Output the (x, y) coordinate of the center of the cell containing the given text.  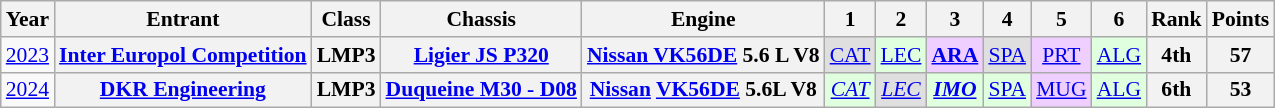
57 (1241, 55)
2024 (28, 90)
Class (346, 19)
4 (1007, 19)
2 (902, 19)
Engine (704, 19)
6th (1176, 90)
Ligier JS P320 (482, 55)
Rank (1176, 19)
Year (28, 19)
PRT (1062, 55)
6 (1119, 19)
Nissan VK56DE 5.6 L V8 (704, 55)
IMO (954, 90)
4th (1176, 55)
Inter Europol Competition (183, 55)
1 (850, 19)
2023 (28, 55)
ARA (954, 55)
3 (954, 19)
Entrant (183, 19)
Nissan VK56DE 5.6L V8 (704, 90)
53 (1241, 90)
Duqueine M30 - D08 (482, 90)
Chassis (482, 19)
MUG (1062, 90)
5 (1062, 19)
DKR Engineering (183, 90)
Points (1241, 19)
